Extract the (x, y) coordinate from the center of the cell holding the provided text.  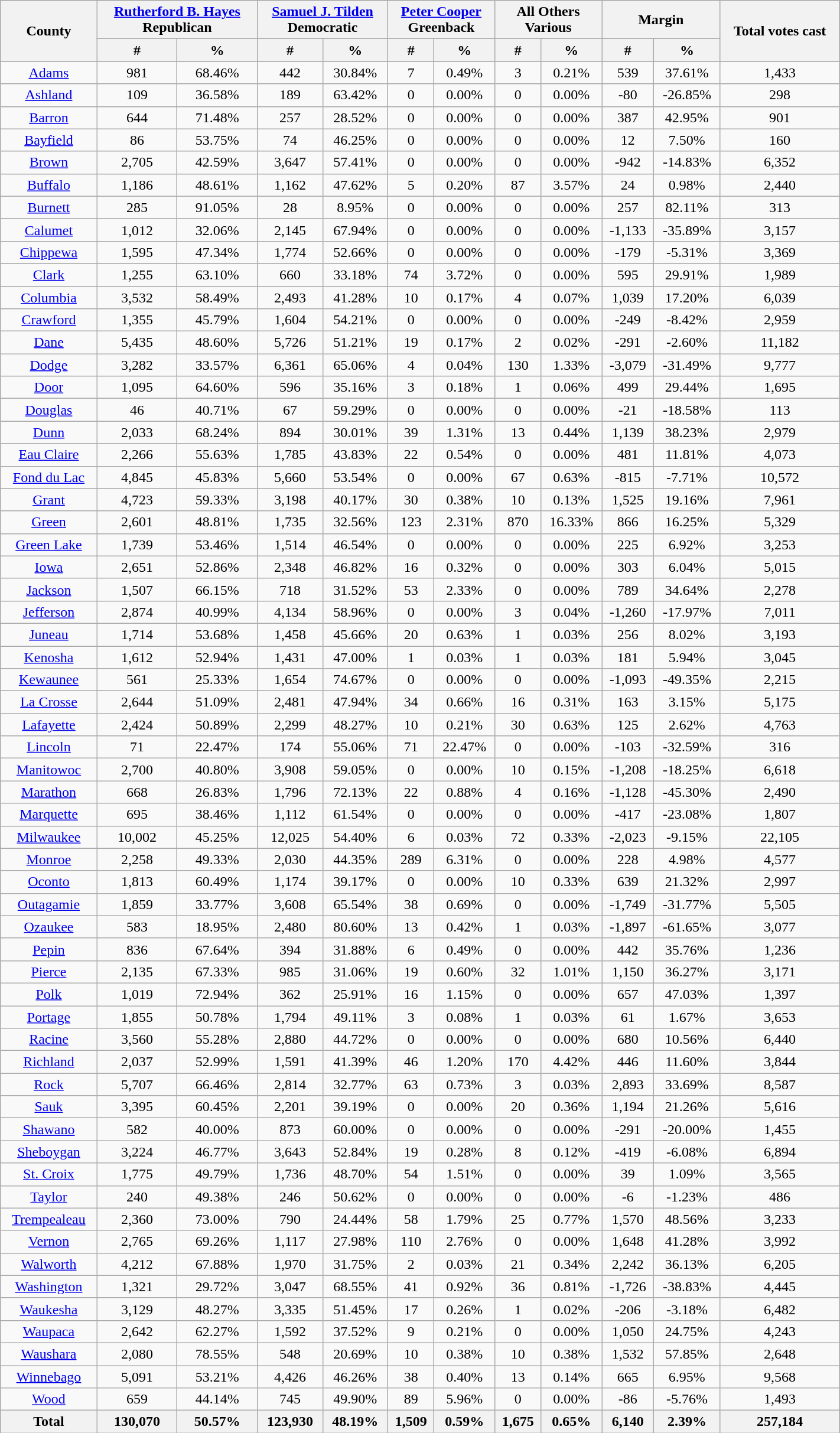
5.94% (687, 657)
Kewaunee (48, 680)
2,700 (137, 770)
86 (137, 140)
-31.77% (687, 904)
1,989 (780, 275)
6.92% (687, 545)
-45.30% (687, 792)
Chippewa (48, 252)
19.16% (687, 500)
1.09% (687, 1174)
34 (411, 702)
44.72% (355, 1040)
3,282 (137, 365)
30.84% (355, 73)
2,440 (780, 185)
5,435 (137, 343)
5,175 (780, 702)
61.54% (355, 815)
37.61% (687, 73)
8,587 (780, 1084)
49.38% (217, 1197)
31.06% (355, 972)
Dunn (48, 432)
3,565 (780, 1174)
Fond du Lac (48, 477)
1,775 (137, 1174)
La Crosse (48, 702)
3,532 (137, 297)
89 (411, 1399)
-815 (628, 477)
-18.25% (687, 770)
1,150 (628, 972)
1,112 (290, 815)
Rutherford B. HayesRepublican (177, 20)
48.60% (217, 343)
-6.08% (687, 1152)
63 (411, 1084)
4,212 (137, 1264)
9,777 (780, 365)
Waukesha (48, 1309)
659 (137, 1399)
Dane (48, 343)
63.42% (355, 95)
2,648 (780, 1354)
0.69% (464, 904)
695 (137, 815)
67.33% (217, 972)
1,570 (628, 1219)
0.88% (464, 792)
68.24% (217, 432)
21 (517, 1264)
34.64% (687, 590)
51.09% (217, 702)
0.73% (464, 1084)
Total votes cast (780, 31)
49.33% (217, 859)
48.81% (217, 522)
61 (628, 1017)
225 (628, 545)
46.82% (355, 567)
2,893 (628, 1084)
3,193 (780, 634)
4,426 (290, 1377)
Total (48, 1422)
41.39% (355, 1062)
3,198 (290, 500)
29.72% (217, 1287)
5,015 (780, 567)
21.26% (687, 1107)
0.26% (464, 1309)
0.98% (687, 185)
26.83% (217, 792)
Door (48, 387)
-14.83% (687, 162)
5,091 (137, 1377)
63.10% (217, 275)
-23.08% (687, 815)
42.59% (217, 162)
3,369 (780, 252)
Sheboygan (48, 1152)
53.54% (355, 477)
0.66% (464, 702)
45.25% (217, 837)
Peter CooperGreenback (441, 20)
28.52% (355, 118)
1,355 (137, 320)
3,844 (780, 1062)
6,039 (780, 297)
2,490 (780, 792)
1.79% (464, 1219)
4,134 (290, 612)
3,171 (780, 972)
Marathon (48, 792)
3,224 (137, 1152)
240 (137, 1197)
2,258 (137, 859)
1,514 (290, 545)
71.48% (217, 118)
-206 (628, 1309)
21.32% (687, 882)
2,874 (137, 612)
65.54% (355, 904)
48.19% (355, 1422)
-5.76% (687, 1399)
3,335 (290, 1309)
0.07% (572, 297)
57.85% (687, 1354)
58.49% (217, 297)
5,726 (290, 343)
316 (780, 747)
Pepin (48, 949)
595 (628, 275)
-31.49% (687, 365)
24 (628, 185)
0.12% (572, 1152)
51.21% (355, 343)
53.68% (217, 634)
-61.65% (687, 927)
31.75% (355, 1264)
1,714 (137, 634)
29.91% (687, 275)
3,647 (290, 162)
8.95% (355, 207)
1,774 (290, 252)
2,201 (290, 1107)
228 (628, 859)
66.15% (217, 590)
39.17% (355, 882)
0.60% (464, 972)
Samuel J. TildenDemocratic (323, 20)
36.13% (687, 1264)
130,070 (137, 1422)
11,182 (780, 343)
32.06% (217, 230)
80.60% (355, 927)
Lincoln (48, 747)
4,445 (780, 1287)
-103 (628, 747)
10.56% (687, 1040)
45.83% (217, 477)
Waushara (48, 1354)
0.65% (572, 1422)
46.26% (355, 1377)
1,796 (290, 792)
5 (411, 185)
-2,023 (628, 837)
3,908 (290, 770)
Jefferson (48, 612)
65.06% (355, 365)
Manitowoc (48, 770)
5.96% (464, 1399)
Ashland (48, 95)
2,278 (780, 590)
1,019 (137, 994)
1.33% (572, 365)
2,266 (137, 455)
3.72% (464, 275)
Pierce (48, 972)
-1.23% (687, 1197)
109 (137, 95)
-942 (628, 162)
Buffalo (48, 185)
-417 (628, 815)
2,644 (137, 702)
-249 (628, 320)
35.76% (687, 949)
2,299 (290, 725)
1,509 (411, 1422)
52.99% (217, 1062)
33.57% (217, 365)
1,117 (290, 1242)
5,616 (780, 1107)
60.49% (217, 882)
0.16% (572, 792)
3,643 (290, 1152)
47.62% (355, 185)
130 (517, 365)
0.77% (572, 1219)
24.44% (355, 1219)
2,242 (628, 1264)
-17.97% (687, 612)
0.20% (464, 185)
-6 (628, 1197)
-8.42% (687, 320)
2,037 (137, 1062)
67.64% (217, 949)
-179 (628, 252)
4,845 (137, 477)
2,601 (137, 522)
257,184 (780, 1422)
313 (780, 207)
10,572 (780, 477)
36.27% (687, 972)
82.11% (687, 207)
-3.18% (687, 1309)
-7.71% (687, 477)
639 (628, 882)
718 (290, 590)
Green Lake (48, 545)
Portage (48, 1017)
174 (290, 747)
2,348 (290, 567)
1,095 (137, 387)
47.34% (217, 252)
51.45% (355, 1309)
59.05% (355, 770)
Taylor (48, 1197)
35.16% (355, 387)
-1,897 (628, 927)
68.55% (355, 1287)
87 (517, 185)
561 (137, 680)
3,129 (137, 1309)
16.33% (572, 522)
72 (517, 837)
31.52% (355, 590)
1,162 (290, 185)
Margin (661, 20)
-1,260 (628, 612)
2.62% (687, 725)
3,047 (290, 1287)
1,695 (780, 387)
2.33% (464, 590)
4,243 (780, 1331)
123,930 (290, 1422)
Juneau (48, 634)
45.66% (355, 634)
49.79% (217, 1174)
28 (290, 207)
1,236 (780, 949)
91.05% (217, 207)
50.89% (217, 725)
1,654 (290, 680)
0.14% (572, 1377)
48.70% (355, 1174)
9,568 (780, 1377)
Milwaukee (48, 837)
3,608 (290, 904)
0.28% (464, 1152)
1,525 (628, 500)
Shawano (48, 1129)
1,493 (780, 1399)
644 (137, 118)
25.91% (355, 994)
Columbia (48, 297)
7,961 (780, 500)
-1,726 (628, 1287)
-35.89% (687, 230)
3.57% (572, 185)
1,970 (290, 1264)
50.78% (217, 1017)
Calumet (48, 230)
6.95% (687, 1377)
38.23% (687, 432)
-86 (628, 1399)
Eau Claire (48, 455)
1,050 (628, 1331)
-49.35% (687, 680)
3,560 (137, 1040)
33.69% (687, 1084)
1,813 (137, 882)
47.00% (355, 657)
866 (628, 522)
-1,208 (628, 770)
47.94% (355, 702)
25 (517, 1219)
499 (628, 387)
33.77% (217, 904)
53.21% (217, 1377)
1,397 (780, 994)
0.44% (572, 432)
2,493 (290, 297)
Washington (48, 1287)
548 (290, 1354)
2,642 (137, 1331)
Adams (48, 73)
17 (411, 1309)
36 (517, 1287)
1,675 (517, 1422)
52.86% (217, 567)
5,329 (780, 522)
486 (780, 1197)
2,880 (290, 1040)
60.00% (355, 1129)
680 (628, 1040)
Marquette (48, 815)
Wood (48, 1399)
Oconto (48, 882)
583 (137, 927)
3,992 (780, 1242)
2.39% (687, 1422)
6,440 (780, 1040)
44.14% (217, 1399)
68.46% (217, 73)
17.20% (687, 297)
49.90% (355, 1399)
1,794 (290, 1017)
4,723 (137, 500)
4,577 (780, 859)
64.60% (217, 387)
8.02% (687, 634)
Lafayette (48, 725)
539 (628, 73)
Richland (48, 1062)
49.11% (355, 1017)
72.13% (355, 792)
53.46% (217, 545)
289 (411, 859)
446 (628, 1062)
Racine (48, 1040)
596 (290, 387)
-80 (628, 95)
745 (290, 1399)
582 (137, 1129)
125 (628, 725)
1.01% (572, 972)
1,735 (290, 522)
256 (628, 634)
48.56% (687, 1219)
25.33% (217, 680)
32.77% (355, 1084)
4.98% (687, 859)
2.76% (464, 1242)
2,080 (137, 1354)
8 (517, 1152)
-3,079 (628, 365)
41 (411, 1287)
60.45% (217, 1107)
Outagamie (48, 904)
1,186 (137, 185)
4,763 (780, 725)
7,011 (780, 612)
873 (290, 1129)
4,073 (780, 455)
Dodge (48, 365)
3,045 (780, 657)
53.75% (217, 140)
0.15% (572, 770)
870 (517, 522)
7.50% (687, 140)
2.31% (464, 522)
1,458 (290, 634)
394 (290, 949)
6,894 (780, 1152)
7 (411, 73)
246 (290, 1197)
18.95% (217, 927)
73.00% (217, 1219)
6,361 (290, 365)
-38.83% (687, 1287)
54 (411, 1174)
Waupaca (48, 1331)
59.33% (217, 500)
6.31% (464, 859)
40.17% (355, 500)
0.54% (464, 455)
58.96% (355, 612)
58 (411, 1219)
1,739 (137, 545)
1,648 (628, 1242)
40.80% (217, 770)
2,997 (780, 882)
45.79% (217, 320)
5,707 (137, 1084)
74.67% (355, 680)
0.81% (572, 1287)
Grant (48, 500)
2,145 (290, 230)
-1,749 (628, 904)
123 (411, 522)
481 (628, 455)
303 (628, 567)
2,215 (780, 680)
39.19% (355, 1107)
12,025 (290, 837)
836 (137, 949)
-9.15% (687, 837)
55.06% (355, 747)
52.66% (355, 252)
62.27% (217, 1331)
52.94% (217, 657)
20.69% (355, 1354)
1.67% (687, 1017)
67.94% (355, 230)
72.94% (217, 994)
0.59% (464, 1422)
6.04% (687, 567)
1,595 (137, 252)
Jackson (48, 590)
-2.60% (687, 343)
110 (411, 1242)
0.36% (572, 1107)
0.42% (464, 927)
Clark (48, 275)
0.31% (572, 702)
Vernon (48, 1242)
2,030 (290, 859)
3.15% (687, 702)
50.57% (217, 1422)
40.71% (217, 410)
2,480 (290, 927)
Douglas (48, 410)
1,012 (137, 230)
57.41% (355, 162)
Crawford (48, 320)
55.63% (217, 455)
-419 (628, 1152)
1.51% (464, 1174)
1,194 (628, 1107)
54.21% (355, 320)
Iowa (48, 567)
1,785 (290, 455)
901 (780, 118)
38.46% (217, 815)
-1,093 (628, 680)
170 (517, 1062)
31.88% (355, 949)
46.77% (217, 1152)
1.20% (464, 1062)
46.25% (355, 140)
Ozaukee (48, 927)
163 (628, 702)
12 (628, 140)
Polk (48, 994)
44.35% (355, 859)
78.55% (217, 1354)
1,532 (628, 1354)
37.52% (355, 1331)
3,157 (780, 230)
1,855 (137, 1017)
-21 (628, 410)
47.03% (687, 994)
46.54% (355, 545)
181 (628, 657)
789 (628, 590)
2,765 (137, 1242)
30.01% (355, 432)
0.08% (464, 1017)
1,174 (290, 882)
Kenosha (48, 657)
4.42% (572, 1062)
11.60% (687, 1062)
160 (780, 140)
387 (628, 118)
29.44% (687, 387)
10,002 (137, 837)
6,618 (780, 770)
1,612 (137, 657)
67.88% (217, 1264)
69.26% (217, 1242)
53 (411, 590)
189 (290, 95)
-18.58% (687, 410)
985 (290, 972)
2,424 (137, 725)
24.75% (687, 1331)
2,959 (780, 320)
6,482 (780, 1309)
40.99% (217, 612)
Trempealeau (48, 1219)
0.06% (572, 387)
1,255 (137, 275)
1.15% (464, 994)
2,360 (137, 1219)
Winnebago (48, 1377)
48.61% (217, 185)
668 (137, 792)
2,481 (290, 702)
3,233 (780, 1219)
0.92% (464, 1287)
54.40% (355, 837)
3,253 (780, 545)
1,807 (780, 815)
Sauk (48, 1107)
County (48, 31)
285 (137, 207)
657 (628, 994)
2,033 (137, 432)
1.31% (464, 432)
665 (628, 1377)
113 (780, 410)
-1,128 (628, 792)
1,321 (137, 1287)
-26.85% (687, 95)
0.32% (464, 567)
1,736 (290, 1174)
298 (780, 95)
59.29% (355, 410)
1,139 (628, 432)
2,135 (137, 972)
2,705 (137, 162)
Bayfield (48, 140)
0.40% (464, 1377)
1,039 (628, 297)
9 (411, 1331)
894 (290, 432)
27.98% (355, 1242)
1,507 (137, 590)
2,814 (290, 1084)
6,205 (780, 1264)
0.34% (572, 1264)
32.56% (355, 522)
32 (517, 972)
1,431 (290, 657)
1,859 (137, 904)
36.58% (217, 95)
Burnett (48, 207)
1,592 (290, 1331)
3,395 (137, 1107)
1,433 (780, 73)
5,505 (780, 904)
50.62% (355, 1197)
33.18% (355, 275)
-32.59% (687, 747)
40.00% (217, 1129)
3,653 (780, 1017)
52.84% (355, 1152)
981 (137, 73)
Rock (48, 1084)
55.28% (217, 1040)
42.95% (687, 118)
660 (290, 275)
Barron (48, 118)
Brown (48, 162)
St. Croix (48, 1174)
-20.00% (687, 1129)
-5.31% (687, 252)
362 (290, 994)
6,352 (780, 162)
-1,133 (628, 230)
5,660 (290, 477)
66.46% (217, 1084)
22,105 (780, 837)
43.83% (355, 455)
1,604 (290, 320)
11.81% (687, 455)
2,979 (780, 432)
Green (48, 522)
All OthersVarious (548, 20)
3,077 (780, 927)
1,591 (290, 1062)
2,651 (137, 567)
0.18% (464, 387)
0.13% (572, 500)
790 (290, 1219)
6,140 (628, 1422)
Monroe (48, 859)
1,455 (780, 1129)
16.25% (687, 522)
Walworth (48, 1264)
